Return the (x, y) coordinate for the center point of the cell that contains the specified text.  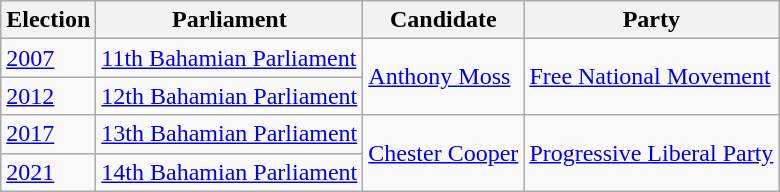
2007 (48, 58)
Chester Cooper (444, 153)
14th Bahamian Parliament (230, 172)
Progressive Liberal Party (652, 153)
Anthony Moss (444, 77)
Party (652, 20)
11th Bahamian Parliament (230, 58)
Parliament (230, 20)
Candidate (444, 20)
Free National Movement (652, 77)
2012 (48, 96)
13th Bahamian Parliament (230, 134)
2017 (48, 134)
12th Bahamian Parliament (230, 96)
Election (48, 20)
2021 (48, 172)
